From the cell containing the given text, extract its center point as [X, Y] coordinate. 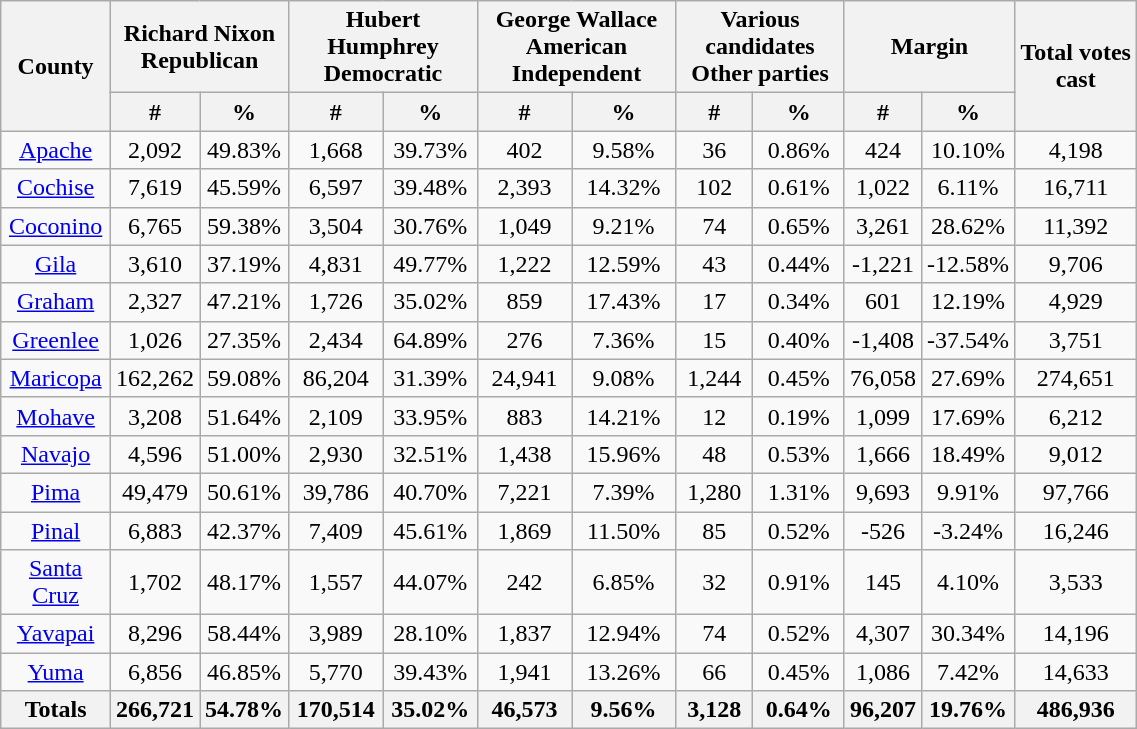
-1,221 [882, 264]
7.42% [968, 672]
0.86% [799, 150]
7.36% [624, 340]
1,666 [882, 454]
883 [524, 416]
6.11% [968, 188]
54.78% [244, 710]
1,557 [336, 582]
28.10% [430, 634]
170,514 [336, 710]
-1,408 [882, 340]
0.19% [799, 416]
0.34% [799, 302]
12.19% [968, 302]
49.77% [430, 264]
1,049 [524, 226]
14,633 [1076, 672]
59.38% [244, 226]
1,022 [882, 188]
46.85% [244, 672]
Yuma [56, 672]
1,244 [714, 378]
3,533 [1076, 582]
44.07% [430, 582]
27.69% [968, 378]
13.26% [624, 672]
46,573 [524, 710]
Pima [56, 492]
4.10% [968, 582]
274,651 [1076, 378]
66 [714, 672]
39,786 [336, 492]
2,327 [154, 302]
2,930 [336, 454]
8,296 [154, 634]
6,597 [336, 188]
59.08% [244, 378]
9,693 [882, 492]
9,706 [1076, 264]
96,207 [882, 710]
7,619 [154, 188]
Coconino [56, 226]
58.44% [244, 634]
Mohave [56, 416]
6,765 [154, 226]
11.50% [624, 531]
Navajo [56, 454]
30.76% [430, 226]
486,936 [1076, 710]
28.62% [968, 226]
12 [714, 416]
39.73% [430, 150]
3,504 [336, 226]
33.95% [430, 416]
6.85% [624, 582]
9.91% [968, 492]
0.91% [799, 582]
1,668 [336, 150]
1,726 [336, 302]
48 [714, 454]
9.21% [624, 226]
1,026 [154, 340]
32 [714, 582]
48.17% [244, 582]
0.44% [799, 264]
15.96% [624, 454]
9.56% [624, 710]
43 [714, 264]
Greenlee [56, 340]
32.51% [430, 454]
1,086 [882, 672]
14,196 [1076, 634]
36 [714, 150]
3,208 [154, 416]
11,392 [1076, 226]
Yavapai [56, 634]
30.34% [968, 634]
14.32% [624, 188]
-3.24% [968, 531]
7.39% [624, 492]
Totals [56, 710]
1.31% [799, 492]
45.59% [244, 188]
16,711 [1076, 188]
Cochise [56, 188]
6,883 [154, 531]
39.48% [430, 188]
18.49% [968, 454]
County [56, 66]
39.43% [430, 672]
3,751 [1076, 340]
4,307 [882, 634]
266,721 [154, 710]
0.61% [799, 188]
1,280 [714, 492]
2,393 [524, 188]
2,092 [154, 150]
3,610 [154, 264]
40.70% [430, 492]
0.65% [799, 226]
9,012 [1076, 454]
37.19% [244, 264]
2,109 [336, 416]
9.58% [624, 150]
14.21% [624, 416]
49,479 [154, 492]
859 [524, 302]
85 [714, 531]
102 [714, 188]
0.40% [799, 340]
12.59% [624, 264]
0.53% [799, 454]
12.94% [624, 634]
16,246 [1076, 531]
4,198 [1076, 150]
5,770 [336, 672]
1,438 [524, 454]
4,596 [154, 454]
George WallaceAmerican Independent [576, 47]
42.37% [244, 531]
7,221 [524, 492]
424 [882, 150]
27.35% [244, 340]
17.69% [968, 416]
1,837 [524, 634]
1,099 [882, 416]
97,766 [1076, 492]
Apache [56, 150]
10.10% [968, 150]
145 [882, 582]
3,261 [882, 226]
17.43% [624, 302]
47.21% [244, 302]
17 [714, 302]
51.64% [244, 416]
242 [524, 582]
1,869 [524, 531]
1,941 [524, 672]
Total votes cast [1076, 66]
51.00% [244, 454]
Margin [929, 47]
-526 [882, 531]
4,929 [1076, 302]
6,212 [1076, 416]
Gila [56, 264]
4,831 [336, 264]
7,409 [336, 531]
64.89% [430, 340]
3,128 [714, 710]
Richard NixonRepublican [199, 47]
Hubert HumphreyDemocratic [384, 47]
-12.58% [968, 264]
86,204 [336, 378]
162,262 [154, 378]
276 [524, 340]
1,222 [524, 264]
19.76% [968, 710]
Santa Cruz [56, 582]
0.64% [799, 710]
402 [524, 150]
2,434 [336, 340]
31.39% [430, 378]
24,941 [524, 378]
45.61% [430, 531]
6,856 [154, 672]
Maricopa [56, 378]
49.83% [244, 150]
601 [882, 302]
3,989 [336, 634]
-37.54% [968, 340]
1,702 [154, 582]
15 [714, 340]
Graham [56, 302]
Pinal [56, 531]
9.08% [624, 378]
50.61% [244, 492]
76,058 [882, 378]
Various candidatesOther parties [760, 47]
